Pinpoint the cell where the given text exists, returning its (x, y) midpoint coordinate. 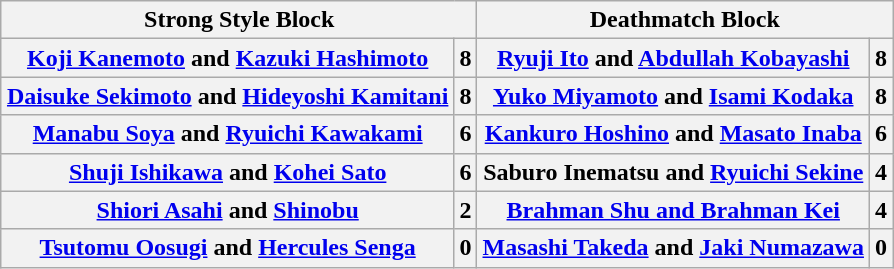
Kankuro Hoshino and Masato Inaba (674, 134)
Shiori Asahi and Shinobu (227, 210)
Strong Style Block (239, 20)
Deathmatch Block (685, 20)
Tsutomu Oosugi and Hercules Senga (227, 248)
Masashi Takeda and Jaki Numazawa (674, 248)
Manabu Soya and Ryuichi Kawakami (227, 134)
2 (466, 210)
Daisuke Sekimoto and Hideyoshi Kamitani (227, 96)
Yuko Miyamoto and Isami Kodaka (674, 96)
Shuji Ishikawa and Kohei Sato (227, 172)
Saburo Inematsu and Ryuichi Sekine (674, 172)
Koji Kanemoto and Kazuki Hashimoto (227, 58)
Ryuji Ito and Abdullah Kobayashi (674, 58)
Brahman Shu and Brahman Kei (674, 210)
